Pinpoint the cell where the given text exists, returning its [X, Y] midpoint coordinate. 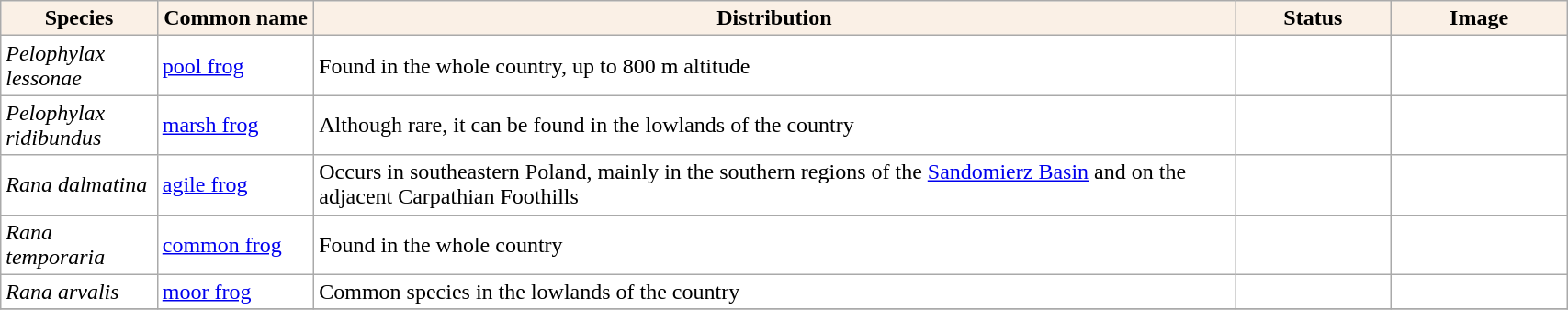
agile frog [235, 185]
Occurs in southeastern Poland, mainly in the southern regions of the Sandomierz Basin and on the adjacent Carpathian Foothills [774, 185]
common frog [235, 244]
Rana arvalis [79, 292]
Common species in the lowlands of the country [774, 292]
Although rare, it can be found in the lowlands of the country [774, 125]
pool frog [235, 66]
Found in the whole country [774, 244]
Status [1313, 18]
Common name [235, 18]
Image [1479, 18]
Distribution [774, 18]
Rana dalmatina [79, 185]
moor frog [235, 292]
Pelophylax lessonae [79, 66]
marsh frog [235, 125]
Rana temporaria [79, 244]
Species [79, 18]
Pelophylax ridibundus [79, 125]
Found in the whole country, up to 800 m altitude [774, 66]
